Locate the cell with the specified text and output its (X, Y) center coordinate. 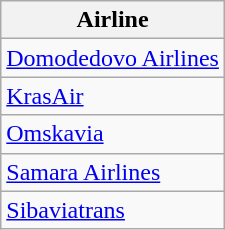
Omskavia (113, 134)
Samara Airlines (113, 172)
Sibaviatrans (113, 210)
Airline (113, 20)
KrasAir (113, 96)
Domodedovo Airlines (113, 58)
